Find where the given text appears and provide that cell's center as (x, y) coordinate. 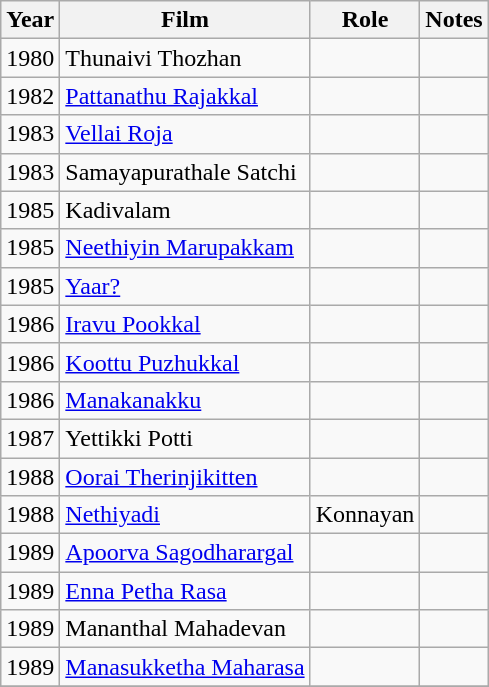
Konnayan (365, 515)
Kadivalam (185, 210)
Thunaivi Thozhan (185, 58)
Samayapurathale Satchi (185, 172)
Yaar? (185, 286)
1980 (30, 58)
Notes (454, 20)
Koottu Puzhukkal (185, 362)
Manasukketha Maharasa (185, 667)
Neethiyin Marupakkam (185, 248)
Mananthal Mahadevan (185, 629)
Manakanakku (185, 400)
Apoorva Sagodharargal (185, 553)
Nethiyadi (185, 515)
Yettikki Potti (185, 438)
Year (30, 20)
Film (185, 20)
1987 (30, 438)
Enna Petha Rasa (185, 591)
Vellai Roja (185, 134)
Pattanathu Rajakkal (185, 96)
1982 (30, 96)
Iravu Pookkal (185, 324)
Oorai Therinjikitten (185, 477)
Role (365, 20)
